Return the (X, Y) coordinate for the center point of the cell that contains the specified text.  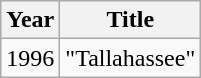
"Tallahassee" (130, 58)
Year (30, 20)
1996 (30, 58)
Title (130, 20)
